Detect which cell encompasses the target text, then output its [x, y] center coordinate. 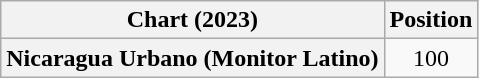
Position [431, 20]
100 [431, 58]
Chart (2023) [192, 20]
Nicaragua Urbano (Monitor Latino) [192, 58]
